For the text-containing cell, return its midpoint in (x, y) coordinate format. 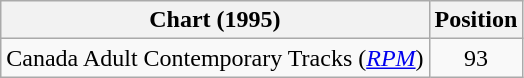
Canada Adult Contemporary Tracks (RPM) (215, 58)
93 (476, 58)
Position (476, 20)
Chart (1995) (215, 20)
